Capture the cell that displays the provided text and extract its [x, y] central coordinate. 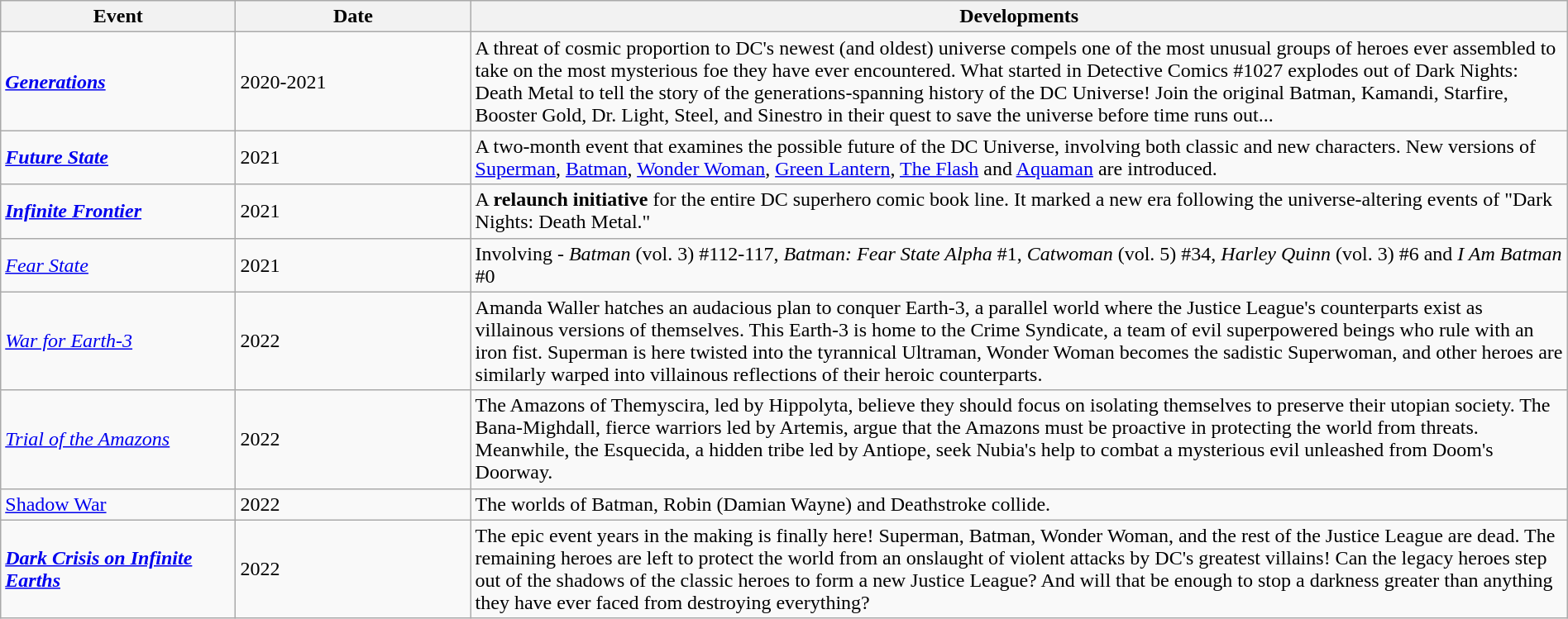
The worlds of Batman, Robin (Damian Wayne) and Deathstroke collide. [1019, 504]
2020-2021 [353, 81]
Future State [118, 157]
Event [118, 17]
Date [353, 17]
Generations [118, 81]
Infinite Frontier [118, 212]
Shadow War [118, 504]
War for Earth-3 [118, 340]
Developments [1019, 17]
Dark Crisis on Infinite Earths [118, 569]
Fear State [118, 264]
Trial of the Amazons [118, 440]
Involving - Batman (vol. 3) #112-117, Batman: Fear State Alpha #1, Catwoman (vol. 5) #34, Harley Quinn (vol. 3) #6 and I Am Batman #0 [1019, 264]
